Detect which cell encompasses the target text, then output its (x, y) center coordinate. 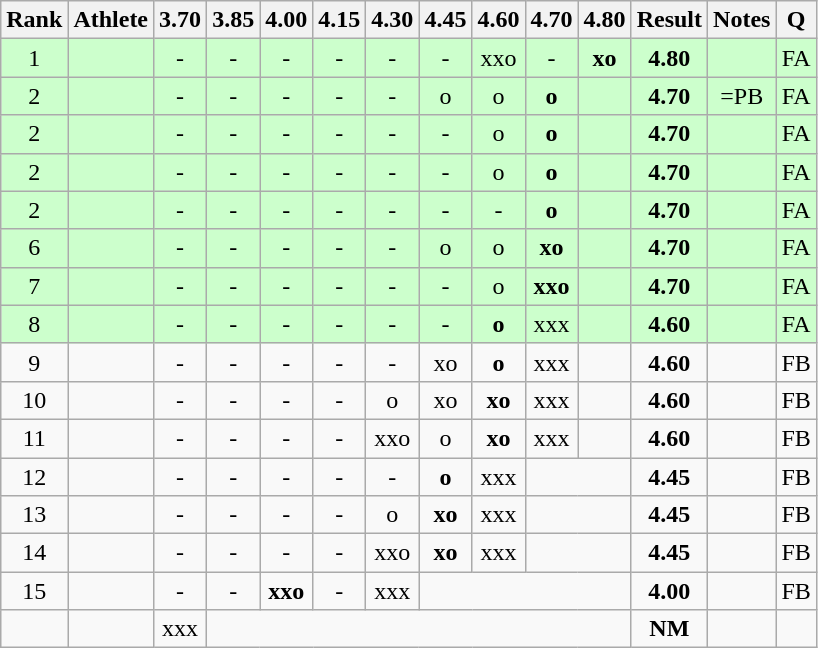
14 (34, 553)
10 (34, 400)
Q (796, 20)
4.30 (392, 20)
=PB (742, 96)
15 (34, 591)
7 (34, 286)
8 (34, 324)
Notes (742, 20)
NM (669, 629)
13 (34, 515)
Result (669, 20)
3.70 (180, 20)
9 (34, 362)
Athlete (111, 20)
4.15 (340, 20)
Rank (34, 20)
3.85 (234, 20)
12 (34, 477)
1 (34, 58)
6 (34, 248)
11 (34, 438)
